Return the (X, Y) coordinate for the center point of the cell that contains the specified text.  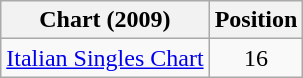
16 (256, 58)
Position (256, 20)
Italian Singles Chart (105, 58)
Chart (2009) (105, 20)
